Return the (x, y) coordinate for the center point of the cell that contains the specified text.  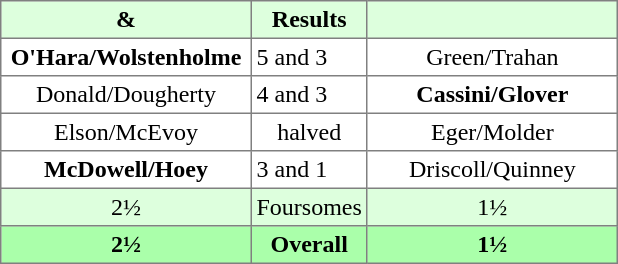
Results (309, 20)
4 and 3 (309, 95)
Green/Trahan (492, 57)
Driscoll/Quinney (492, 170)
5 and 3 (309, 57)
Overall (309, 245)
Foursomes (309, 207)
& (126, 20)
Donald/Dougherty (126, 95)
McDowell/Hoey (126, 170)
O'Hara/Wolstenholme (126, 57)
Elson/McEvoy (126, 132)
Cassini/Glover (492, 95)
Eger/Molder (492, 132)
3 and 1 (309, 170)
halved (309, 132)
